Return (x, y) of the center of cell containing provided text 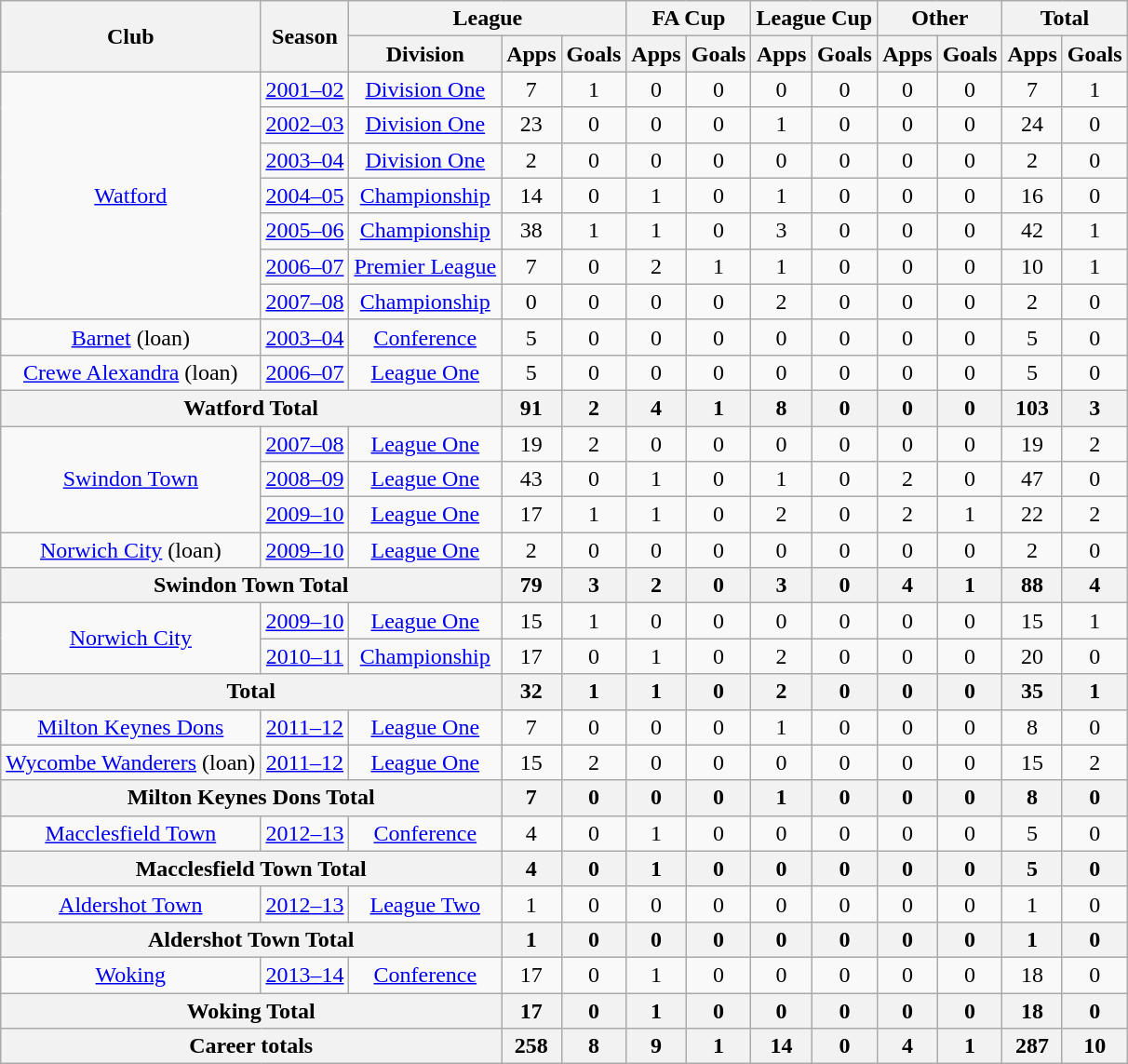
Wycombe Wanderers (loan) (130, 762)
Swindon Town (130, 479)
38 (531, 231)
Division (425, 54)
2008–09 (305, 479)
FA Cup (689, 19)
42 (1032, 231)
79 (531, 586)
Club (130, 36)
9 (656, 1046)
2004–05 (305, 195)
Other (940, 19)
Woking Total (251, 1010)
Aldershot Town Total (251, 939)
Milton Keynes Dons Total (251, 798)
Milton Keynes Dons (130, 727)
Aldershot Town (130, 904)
2001–02 (305, 89)
Norwich City (130, 639)
91 (531, 408)
Crewe Alexandra (loan) (130, 372)
2013–14 (305, 975)
2002–03 (305, 125)
Watford (130, 195)
24 (1032, 125)
22 (1032, 515)
16 (1032, 195)
Barnet (loan) (130, 337)
League Two (425, 904)
Norwich City (loan) (130, 550)
32 (531, 692)
23 (531, 125)
2005–06 (305, 231)
47 (1032, 479)
Watford Total (251, 408)
258 (531, 1046)
Swindon Town Total (251, 586)
2010–11 (305, 656)
43 (531, 479)
Woking (130, 975)
Macclesfield Town (130, 833)
Macclesfield Town Total (251, 869)
League (488, 19)
Season (305, 36)
287 (1032, 1046)
35 (1032, 692)
20 (1032, 656)
103 (1032, 408)
Premier League (425, 266)
League Cup (814, 19)
88 (1032, 586)
Career totals (251, 1046)
